Provide the [x, y] coordinate of the cell's center where the given text is located.  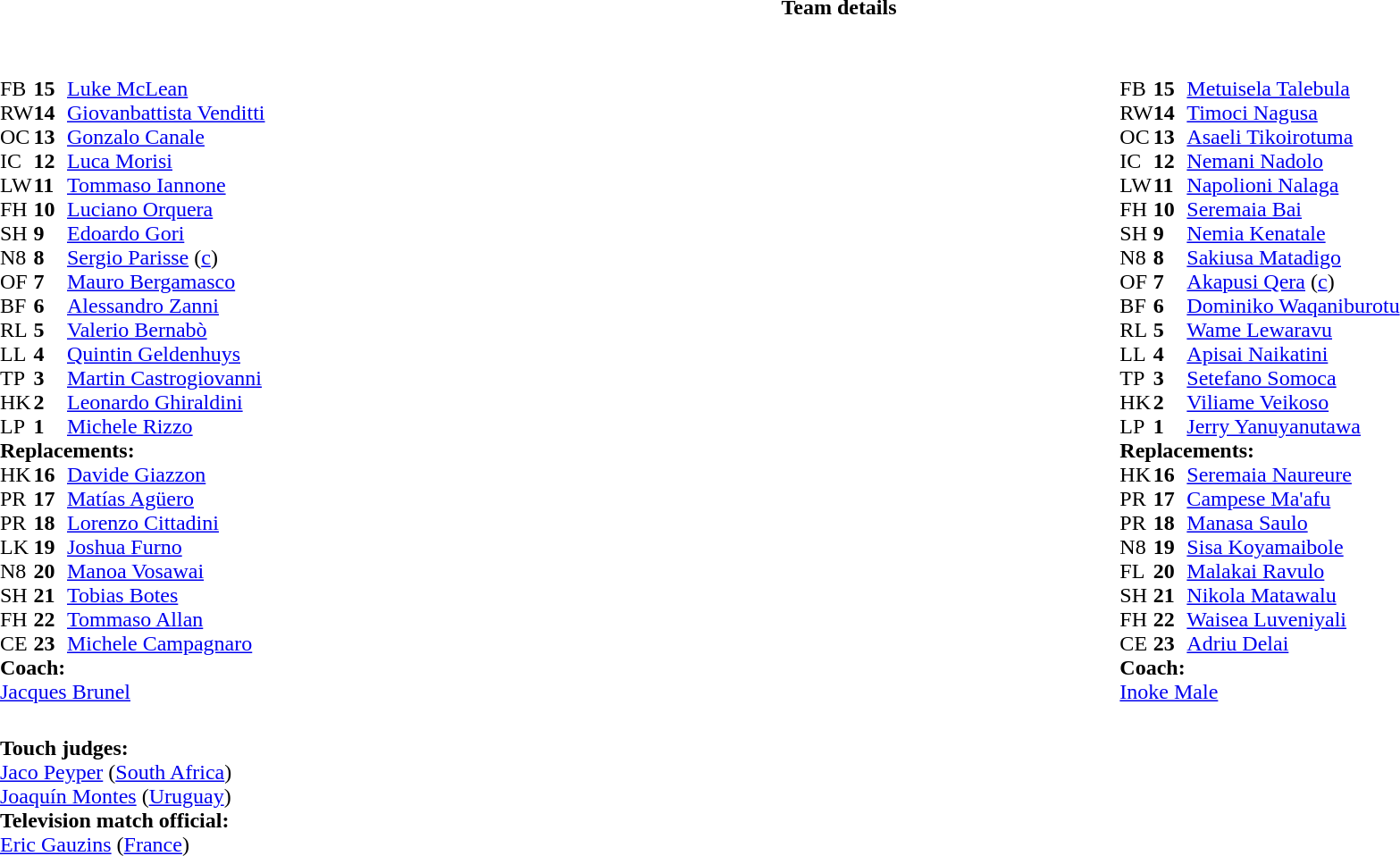
Adriu Delai [1293, 643]
Michele Campagnaro [166, 643]
Waisea Luveniyali [1293, 620]
Sisa Koyamaibole [1293, 547]
Metuisela Talebula [1293, 89]
Viliame Veikoso [1293, 402]
Luciano Orquera [166, 209]
Jerry Yanuyanutawa [1293, 427]
Asaeli Tikoirotuma [1293, 138]
Luke McLean [166, 89]
Giovanbattista Venditti [166, 113]
Quintin Geldenhuys [166, 354]
Wame Lewaravu [1293, 331]
Nikola Matawalu [1293, 595]
Tommaso Iannone [166, 186]
LK [17, 547]
Campese Ma'afu [1293, 499]
Martin Castrogiovanni [166, 379]
Malakai Ravulo [1293, 572]
Mauro Bergamasco [166, 282]
Timoci Nagusa [1293, 113]
Tobias Botes [166, 595]
Davide Giazzon [166, 475]
Valerio Bernabò [166, 331]
Setefano Somoca [1293, 379]
Lorenzo Cittadini [166, 524]
Michele Rizzo [166, 427]
Leonardo Ghiraldini [166, 402]
Dominiko Waqaniburotu [1293, 306]
Nemia Kenatale [1293, 234]
Matías Agüero [166, 499]
Manoa Vosawai [166, 572]
Sakiusa Matadigo [1293, 257]
Luca Morisi [166, 161]
Akapusi Qera (c) [1293, 282]
Joshua Furno [166, 547]
Manasa Saulo [1293, 524]
Jacques Brunel [132, 692]
Tommaso Allan [166, 620]
Inoke Male [1260, 692]
Seremaia Naureure [1293, 475]
Napolioni Nalaga [1293, 186]
Sergio Parisse (c) [166, 257]
Alessandro Zanni [166, 306]
Seremaia Bai [1293, 209]
Gonzalo Canale [166, 138]
FL [1136, 572]
Apisai Naikatini [1293, 354]
Nemani Nadolo [1293, 161]
Edoardo Gori [166, 234]
